Capture the cell that displays the provided text and extract its [X, Y] central coordinate. 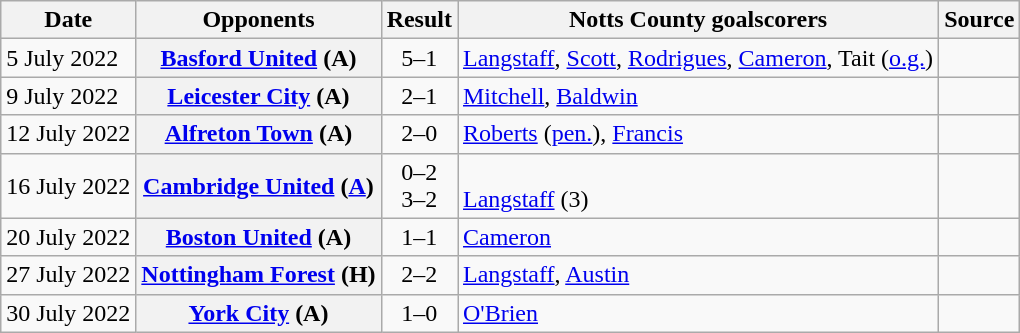
Source [980, 20]
Alfreton Town (A) [258, 134]
2–2 [419, 275]
Boston United (A) [258, 237]
9 July 2022 [68, 96]
Cameron [698, 237]
Leicester City (A) [258, 96]
Nottingham Forest (H) [258, 275]
Mitchell, Baldwin [698, 96]
O'Brien [698, 313]
Opponents [258, 20]
0–2 3–2 [419, 186]
27 July 2022 [68, 275]
30 July 2022 [68, 313]
12 July 2022 [68, 134]
Date [68, 20]
1–1 [419, 237]
5–1 [419, 58]
16 July 2022 [68, 186]
Result [419, 20]
Cambridge United (A) [258, 186]
York City (A) [258, 313]
Langstaff (3) [698, 186]
Basford United (A) [258, 58]
5 July 2022 [68, 58]
Roberts (pen.), Francis [698, 134]
20 July 2022 [68, 237]
Langstaff, Scott, Rodrigues, Cameron, Tait (o.g.) [698, 58]
2–1 [419, 96]
2–0 [419, 134]
1–0 [419, 313]
Notts County goalscorers [698, 20]
Langstaff, Austin [698, 275]
